Search for the cell housing the specified text and yield its [x, y] center coordinate. 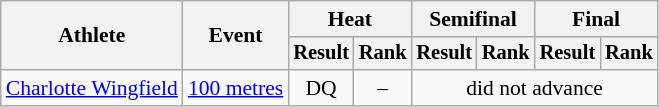
100 metres [236, 88]
Charlotte Wingfield [92, 88]
did not advance [534, 88]
Semifinal [472, 19]
DQ [321, 88]
Final [596, 19]
Athlete [92, 36]
– [383, 88]
Heat [350, 19]
Event [236, 36]
